Return [X, Y] of the center of cell containing provided text 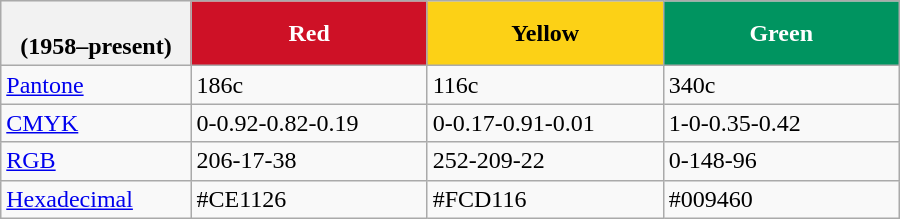
186c [309, 85]
(1958–present) [96, 34]
RGB [96, 161]
116c [545, 85]
Pantone [96, 85]
0-0.17-0.91-0.01 [545, 123]
#009460 [781, 199]
340c [781, 85]
Hexadecimal [96, 199]
0-148-96 [781, 161]
#CE1126 [309, 199]
Yellow [545, 34]
0-0.92-0.82-0.19 [309, 123]
Red [309, 34]
252-209-22 [545, 161]
206-17-38 [309, 161]
1-0-0.35-0.42 [781, 123]
Green [781, 34]
#FCD116 [545, 199]
CMYK [96, 123]
